Return (X, Y) of the center of cell containing provided text 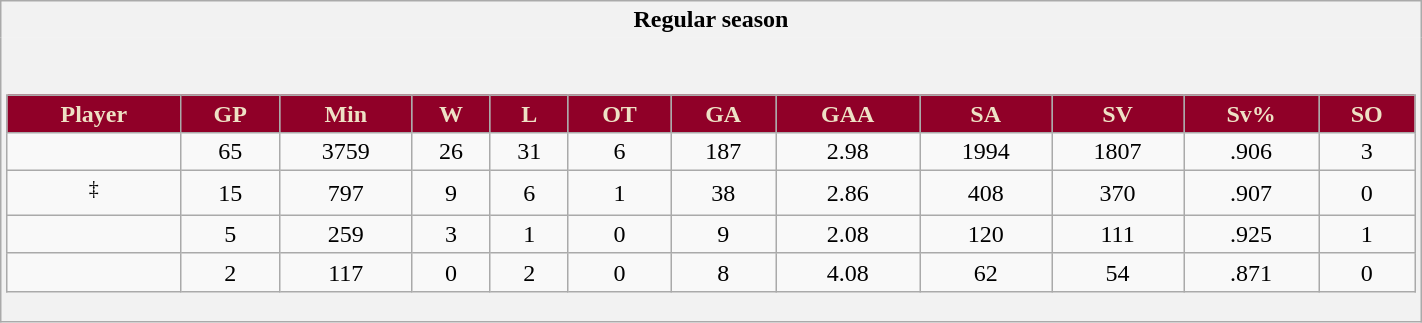
Regular season (711, 20)
GAA (848, 114)
.907 (1252, 194)
187 (724, 152)
GP (230, 114)
2.86 (848, 194)
SV (1118, 114)
Min (346, 114)
4.08 (848, 272)
.925 (1252, 234)
2.08 (848, 234)
15 (230, 194)
797 (346, 194)
GA (724, 114)
1807 (1118, 152)
5 (230, 234)
370 (1118, 194)
111 (1118, 234)
26 (451, 152)
408 (986, 194)
3759 (346, 152)
1994 (986, 152)
120 (986, 234)
OT (619, 114)
L (529, 114)
38 (724, 194)
54 (1118, 272)
2.98 (848, 152)
SA (986, 114)
.906 (1252, 152)
62 (986, 272)
W (451, 114)
‡ (94, 194)
117 (346, 272)
.871 (1252, 272)
8 (724, 272)
259 (346, 234)
Sv% (1252, 114)
Player (94, 114)
SO (1367, 114)
65 (230, 152)
31 (529, 152)
